Return the [X, Y] coordinate for the center point of the cell that contains the specified text.  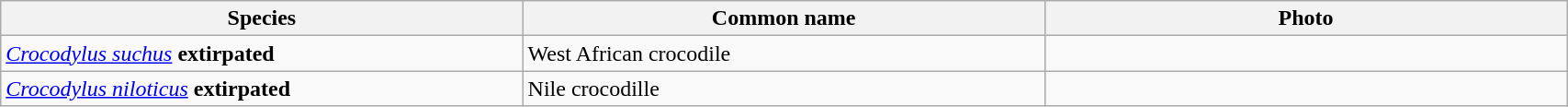
Species [262, 18]
West African crocodile [784, 53]
Photo [1305, 18]
Common name [784, 18]
Crocodylus niloticus extirpated [262, 89]
Nile crocodille [784, 89]
Crocodylus suchus extirpated [262, 53]
